Identify which cell holds the provided text, then report its [x, y] central coordinate. 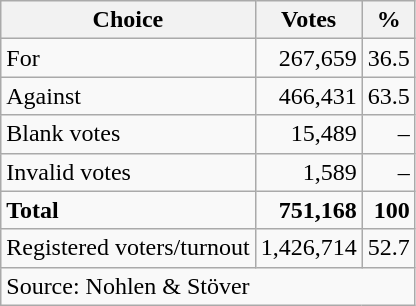
52.7 [388, 248]
Source: Nohlen & Stöver [208, 286]
Choice [128, 20]
1,589 [308, 172]
63.5 [388, 96]
For [128, 58]
100 [388, 210]
Total [128, 210]
% [388, 20]
Invalid votes [128, 172]
751,168 [308, 210]
Votes [308, 20]
Blank votes [128, 134]
Against [128, 96]
36.5 [388, 58]
15,489 [308, 134]
267,659 [308, 58]
1,426,714 [308, 248]
Registered voters/turnout [128, 248]
466,431 [308, 96]
